Provide the (x, y) coordinate of the cell's center where the given text is located.  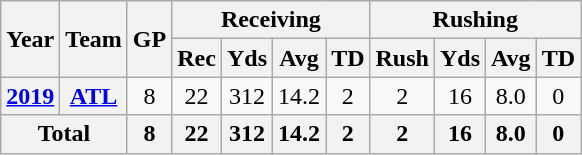
GP (149, 39)
ATL (94, 96)
Receiving (271, 20)
Rush (402, 58)
Year (30, 39)
2019 (30, 96)
Rec (197, 58)
Rushing (476, 20)
Team (94, 39)
Total (64, 134)
